Return the [x, y] coordinate for the center point of the cell that contains the specified text.  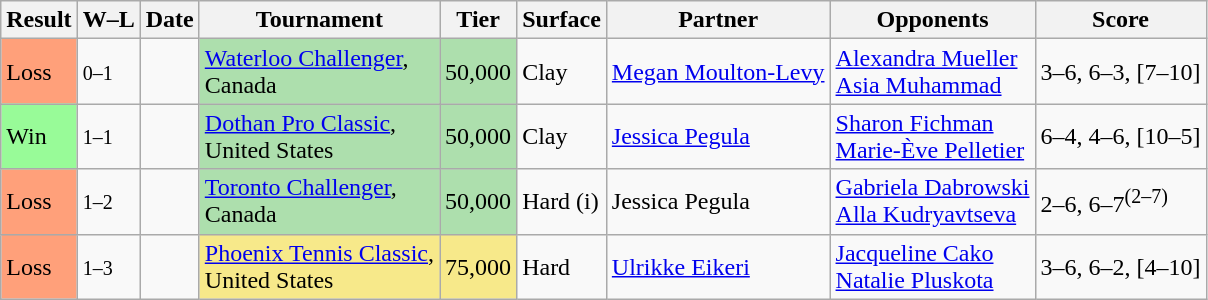
Gabriela Dabrowski Alla Kudryavtseva [932, 202]
Partner [718, 20]
3–6, 6–2, [4–10] [1120, 266]
1–1 [108, 136]
Opponents [932, 20]
Megan Moulton-Levy [718, 72]
Waterloo Challenger, Canada [319, 72]
W–L [108, 20]
3–6, 6–3, [7–10] [1120, 72]
1–2 [108, 202]
Date [170, 20]
Hard (i) [562, 202]
Toronto Challenger, Canada [319, 202]
6–4, 4–6, [10–5] [1120, 136]
Tier [478, 20]
Phoenix Tennis Classic, United States [319, 266]
1–3 [108, 266]
Hard [562, 266]
Surface [562, 20]
Score [1120, 20]
Tournament [319, 20]
0–1 [108, 72]
Alexandra Mueller Asia Muhammad [932, 72]
Sharon Fichman Marie-Ève Pelletier [932, 136]
Dothan Pro Classic, United States [319, 136]
Result [39, 20]
Jacqueline Cako Natalie Pluskota [932, 266]
75,000 [478, 266]
Ulrikke Eikeri [718, 266]
2–6, 6–7(2–7) [1120, 202]
Win [39, 136]
